Scan for the cell matching the given text and deliver its (X, Y) coordinate at center. 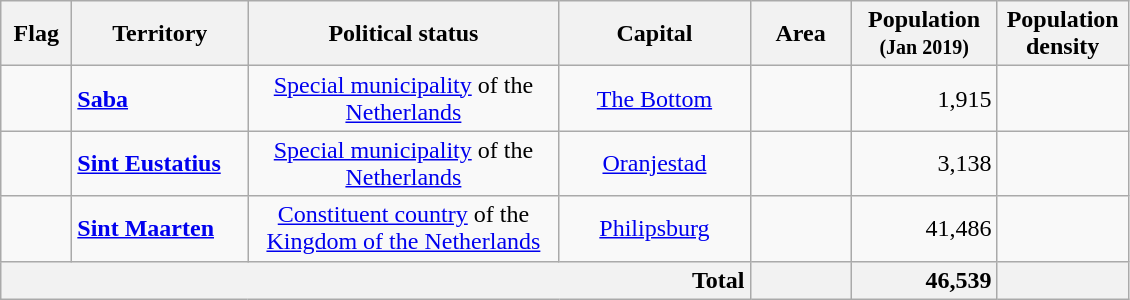
Constituent country of the Kingdom of the Netherlands (404, 228)
1,915 (924, 98)
Political status (404, 34)
Sint Eustatius (160, 164)
Capital (654, 34)
Population density (1062, 34)
Flag (36, 34)
Oranjestad (654, 164)
3,138 (924, 164)
46,539 (924, 280)
The Bottom (654, 98)
Sint Maarten (160, 228)
Territory (160, 34)
Philipsburg (654, 228)
41,486 (924, 228)
Population(Jan 2019) (924, 34)
Saba (160, 98)
Total (376, 280)
Area (800, 34)
